Output the (X, Y) coordinate of the center of the cell containing the given text.  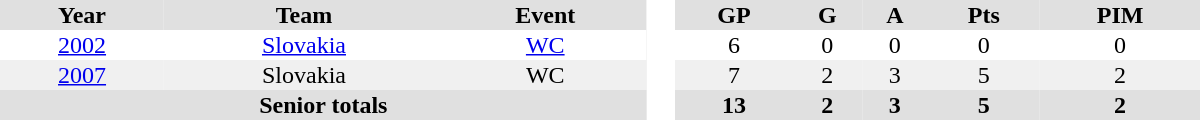
2007 (82, 75)
Event (546, 15)
Senior totals (324, 105)
A (894, 15)
7 (734, 75)
2002 (82, 45)
6 (734, 45)
13 (734, 105)
GP (734, 15)
Team (304, 15)
PIM (1120, 15)
G (827, 15)
Year (82, 15)
Pts (984, 15)
